Pinpoint the cell where the given text exists, returning its (x, y) midpoint coordinate. 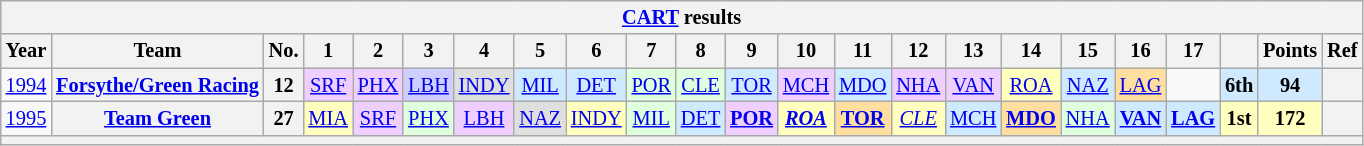
Year (26, 51)
11 (862, 51)
1 (328, 51)
6th (1239, 85)
172 (1290, 118)
27 (284, 118)
15 (1088, 51)
Ref (1342, 51)
Team (158, 51)
Team Green (158, 118)
7 (652, 51)
1995 (26, 118)
2 (378, 51)
4 (484, 51)
6 (596, 51)
1st (1239, 118)
8 (700, 51)
CART results (682, 17)
Forsythe/Green Racing (158, 85)
94 (1290, 85)
3 (428, 51)
MIA (328, 118)
No. (284, 51)
10 (806, 51)
1994 (26, 85)
14 (1031, 51)
16 (1141, 51)
13 (973, 51)
17 (1193, 51)
Points (1290, 51)
9 (752, 51)
5 (540, 51)
